Scan for the cell matching the given text and deliver its [X, Y] coordinate at center. 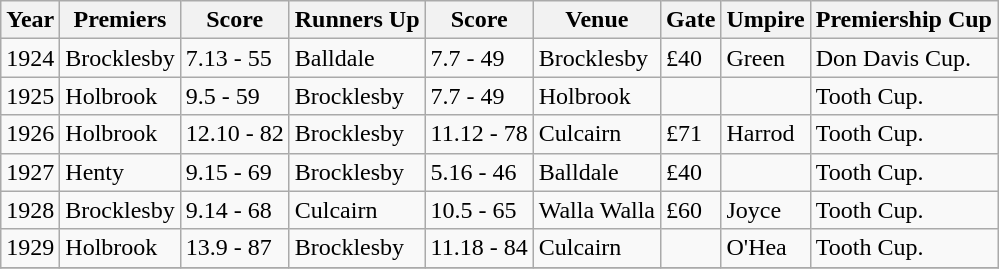
Premiership Cup [904, 20]
9.5 - 59 [234, 96]
Venue [596, 20]
10.5 - 65 [479, 210]
Henty [120, 172]
9.14 - 68 [234, 210]
Gate [691, 20]
1929 [30, 248]
Joyce [766, 210]
11.12 - 78 [479, 134]
1926 [30, 134]
£71 [691, 134]
5.16 - 46 [479, 172]
Umpire [766, 20]
13.9 - 87 [234, 248]
1927 [30, 172]
1928 [30, 210]
9.15 - 69 [234, 172]
1925 [30, 96]
1924 [30, 58]
7.13 - 55 [234, 58]
Harrod [766, 134]
12.10 - 82 [234, 134]
Walla Walla [596, 210]
Runners Up [357, 20]
11.18 - 84 [479, 248]
O'Hea [766, 248]
Don Davis Cup. [904, 58]
£60 [691, 210]
Premiers [120, 20]
Green [766, 58]
Year [30, 20]
